Return (x, y) of the center of cell containing provided text 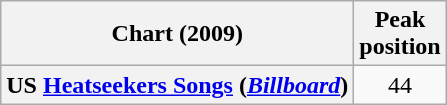
Chart (2009) (178, 34)
44 (400, 85)
Peak position (400, 34)
US Heatseekers Songs (Billboard) (178, 85)
